Scan for the cell matching the given text and deliver its (x, y) coordinate at center. 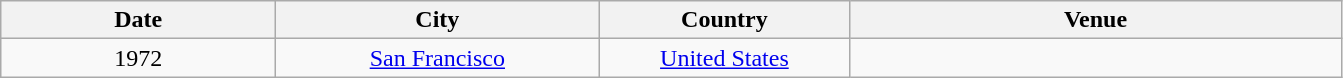
Date (138, 20)
San Francisco (438, 58)
1972 (138, 58)
City (438, 20)
United States (724, 58)
Country (724, 20)
Venue (1096, 20)
